Determine the (X, Y) coordinate at the center of the cell enclosing the given text.  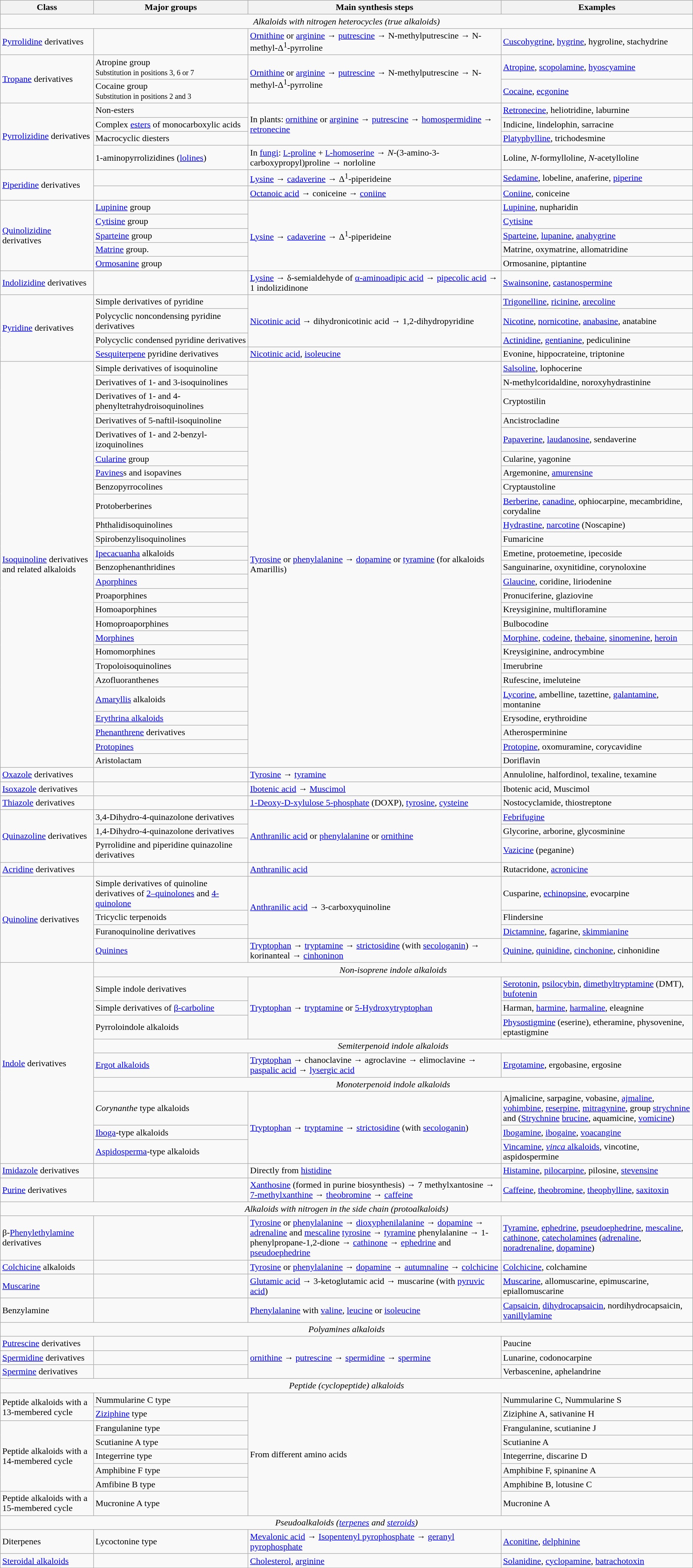
Harman, harmine, harmaline, eleagnine (597, 1008)
ornithine → putrescine → spermidine → spermine (375, 1357)
Simple derivatives of quinoline derivatives of 2–quinolones and 4-quinolone (171, 893)
Amaryllis alkaloids (171, 699)
Sparteine, lupanine, anahygrine (597, 236)
Lupinine, nupharidin (597, 207)
Nostocyclamide, thiostreptone (597, 803)
Erythrina alkaloids (171, 718)
Ergotamine, ergobasine, ergosine (597, 1065)
Bulbocodine (597, 624)
Xanthosine (formed in purine biosynthesis) → 7 methylxantosine → 7-methylxanthine → theobromine → caffeine (375, 1190)
Cocaine, ecgonine (597, 91)
Steroidal alkaloids (47, 1561)
Thiazole derivatives (47, 803)
Ibotenic acid, Muscimol (597, 789)
Spermine derivatives (47, 1372)
Flindersine (597, 917)
Atropine groupSubstitution in positions 3, 6 or 7 (171, 67)
Nummularine C type (171, 1400)
Berberine, canadine, ophiocarpine, mecambridine, corydaline (597, 506)
Emetine, protoemetine, ipecoside (597, 553)
Paviness and isopavines (171, 473)
Piperidine derivatives (47, 185)
Erysodine, erythroidine (597, 718)
Cryptaustoline (597, 487)
Indolizidine derivatives (47, 283)
Ormosanine, piptantine (597, 264)
1-Deoxy-D-xylulose 5-phosphate (DOXP), tyrosine, cysteine (375, 803)
Quinoline derivatives (47, 919)
Quinine, quinidine, cinchonine, cinhonidine (597, 950)
Caffeine, theobromine, theophylline, saxitoxin (597, 1190)
Pronuciferine, glaziovine (597, 595)
Complex esters of monocarboxylic acids (171, 124)
Quinolizidine derivatives (47, 235)
Febrifugine (597, 817)
Pyrrolizidine derivatives (47, 136)
Phenanthrene derivatives (171, 732)
Simple derivatives of pyridine (171, 302)
Derivatives of 1- and 2-benzyl-izoquinolines (171, 439)
Tryptophan → tryptamine → strictosidine (with secologanin) → korinanteal → cinhoninon (375, 950)
Nummularine C, Nummularine S (597, 1400)
Tricyclic terpenoids (171, 917)
Aconitine, delphinine (597, 1541)
Sedamine, lobeline, anaferine, piperine (597, 178)
Ipecacuanha alkaloids (171, 553)
Nicotinic acid → dihydronicotinic acid → 1,2-dihydropyridine (375, 321)
Muscarine, allomuscarine, epimuscarine, epiallomuscarine (597, 1286)
Rufescine, imeluteine (597, 680)
Tyramine, ephedrine, pseudoephedrine, mescaline, cathinone, catecholamines (adrenaline, noradrenaline, dopamine) (597, 1238)
Nicotine, nornicotine, anabasine, anatabine (597, 321)
Cularine group (171, 458)
Tryptophan → tryptamine or 5-Hydroxytryptophan (375, 1008)
Scutianine A type (171, 1442)
Indicine, lindelophin, sarracine (597, 124)
Salsoline, lophocerine (597, 368)
Hydrastine, narcotine (Noscapine) (597, 525)
Isoquinoline derivatives and related alkaloids (47, 564)
Cocaine group Substitution in positions 2 and 3 (171, 91)
Peptide alkaloids with a 13-membered cycle (47, 1407)
Vincamine, vinca alkaloids, vincotine, aspidospermine (597, 1152)
Peptide (cyclopeptide) alkaloids (346, 1386)
Atropine, scopolamine, hyoscyamine (597, 67)
Lupinine group (171, 207)
Physostigmine (eserine), etheramine, physovenine, eptastigmine (597, 1027)
Ormosanine group (171, 264)
Ziziphine type (171, 1414)
Derivatives of 5-naftil-isoquinoline (171, 420)
Scutianine A (597, 1442)
Peptide alkaloids with a 14-membered cycle (47, 1456)
Directly from histidine (375, 1171)
Protopines (171, 747)
Homomorphines (171, 652)
Tryptophan → chanoclavine → agroclavine → elimoclavine → paspalic acid → lysergic acid (375, 1065)
Platyphylline, trichodesmine (597, 139)
In fungi: L-proline + L-homoserine → N-(3-amino-3-carboxypropyl)proline → norloline (375, 158)
Trigonelline, ricinine, arecoline (597, 302)
Derivatives of 1- and 4-phenyltetrahydroisoquinolines (171, 401)
Non-isoprene indole alkaloids (393, 970)
Azofluoranthenes (171, 680)
Nicotinic acid, isoleucine (375, 354)
Coniine, coniceine (597, 193)
Macrocyclic diesters (171, 139)
Spermidine derivatives (47, 1358)
1-aminopyrrolizidines (lolines) (171, 158)
Furanoquinoline derivatives (171, 931)
Imerubrine (597, 666)
Tyrosine → tyramine (375, 775)
N-methylcoridaldine, noroxyhydrastinine (597, 382)
Kreysiginine, multifloramine (597, 610)
Pyridine derivatives (47, 328)
Anthranilic acid (375, 869)
Aristolactam (171, 761)
Cytisine group (171, 221)
Simple derivatives of β-carboline (171, 1008)
Lysine → δ-semialdehyde of α-aminoadipic acid → pipecolic acid → 1 indolizidinone (375, 283)
Verbascenine, aphelandrine (597, 1372)
Mucronine A type (171, 1504)
Annuloline, halfordinol, texaline, texamine (597, 775)
Mucronine A (597, 1504)
Benzopyrrocolines (171, 487)
Rutacridone, acronicine (597, 869)
Pseudoalkaloids (terpenes and steroids) (346, 1522)
Spirobenzylisoquinolines (171, 539)
Actinidine, gentianine, pediculinine (597, 340)
Atherosperminine (597, 732)
Tyrosine or phenylalanine → dopamine → autumnaline → colchicine (375, 1267)
Integerrine type (171, 1456)
Colchicine, colchamine (597, 1267)
Glaucine, coridine, liriodenine (597, 581)
Doriflavin (597, 761)
Protopine, oxomuramine, corycavidine (597, 747)
Quinazoline derivatives (47, 836)
Matrine group. (171, 250)
Major groups (171, 7)
Cusparine, echinopsine, evocarpine (597, 893)
Cuscohygrine, hygrine, hygroline, stachydrine (597, 42)
Pyrrolidine derivatives (47, 42)
Aporphines (171, 581)
Loline, N-formylloline, N-acetylloline (597, 158)
Pyrrolidine and piperidine quinazoline derivatives (171, 850)
Putrescine derivatives (47, 1343)
Frangulanine, scutianine J (597, 1428)
Corynanthe type alkaloids (171, 1108)
Cholesterol, arginine (375, 1561)
Lycorine, ambelline, tazettine, galantamine, montanine (597, 699)
Anthranilic acid → 3-carboxyquinoline (375, 907)
Ibotenic acid → Muscimol (375, 789)
Semiterpenoid indole alkaloids (393, 1046)
Imidazole derivatives (47, 1171)
Acridine derivatives (47, 869)
Pyrroloindole alkaloids (171, 1027)
Quinines (171, 950)
Polyamines alkaloids (346, 1329)
Kreysiginine, androcymbine (597, 652)
Peptide alkaloids with a 15-membered cycle (47, 1504)
Tropoloisoquinolines (171, 666)
Alkaloids with nitrogen in the side chain (protoalkaloids) (346, 1209)
Lunarine, codonocarpine (597, 1358)
Main synthesis steps (375, 7)
Tyrosine or phenylalanine → dopamine or tyramine (for alkaloids Amarillis) (375, 564)
Sanguinarine, oxynitidine, corynoloxine (597, 567)
In plants: ornithine or arginine → putrescine → homospermidine → retronecine (375, 124)
Homoproaporphines (171, 624)
Iboga-type alkaloids (171, 1132)
Octanoic acid → coniceine → coniine (375, 193)
Muscarine (47, 1286)
Amphibine B, lotusine C (597, 1484)
Derivatives of 1- and 3-isoquinolines (171, 382)
Lycoctonine type (171, 1541)
Tryptophan → tryptamine → strictosidine (with secologanin) (375, 1127)
Sesquiterpene pyridine derivatives (171, 354)
Ergot alkaloids (171, 1065)
Phenylalanine with valine, leucine or isoleucine (375, 1310)
Indole derivatives (47, 1063)
Simple indole derivatives (171, 989)
Simple derivatives of isoquinoline (171, 368)
Glycorine, arborine, glycosminine (597, 831)
3,4-Dihydro-4-quinazolone derivatives (171, 817)
Proaporphines (171, 595)
Swainsonine, castanospermine (597, 283)
Ziziphine A, sativanine H (597, 1414)
Morphines (171, 638)
Amfibine B type (171, 1484)
Integerrine, discarine D (597, 1456)
Non-esters (171, 110)
Fumaricine (597, 539)
Colchicine alkaloids (47, 1267)
Benzophenanthridines (171, 567)
Purine derivatives (47, 1190)
Amphibine F, spinanine A (597, 1470)
Polycyclic condensed pyridine derivatives (171, 340)
Aspidosperma-type alkaloids (171, 1152)
Glutamic acid → 3-ketoglutamic acid → muscarine (with pyruvic acid) (375, 1286)
Alkaloids with nitrogen heterocycles (true alkaloids) (346, 21)
Protoberberines (171, 506)
Cryptostilin (597, 401)
Frangulanine type (171, 1428)
Oxazole derivatives (47, 775)
Morphine, codeine, thebaine, sinomenine, heroin (597, 638)
Anthranilic acid or phenylalanine or ornithine (375, 836)
Cytisine (597, 221)
Histamine, pilocarpine, pilosine, stevensine (597, 1171)
Paucine (597, 1343)
β-Phenylethylamine derivatives (47, 1238)
Retronecine, heliotridine, laburnine (597, 110)
Vazicine (peganine) (597, 850)
Matrine, oxymatrine, allomatridine (597, 250)
Serotonin, psilocybin, dimethyltryptamine (DMT), bufotenin (597, 989)
Sparteine group (171, 236)
Cularine, yagonine (597, 458)
Evonine, hippocrateine, triptonine (597, 354)
Benzylamine (47, 1310)
Ajmalicine, sarpagine, vobasine, ajmaline, yohimbine, reserpine, mitragynine, group strychnine and (Strychnine brucine, aquamicine, vomicine) (597, 1108)
Class (47, 7)
Amphibine F type (171, 1470)
Argemonine, amurensine (597, 473)
Ibogamine, ibogaine, voacangine (597, 1132)
Papaverine, laudanosine, sendaverine (597, 439)
Phthalidisoquinolines (171, 525)
Solanidine, cyclopamine, batrachotoxin (597, 1561)
Diterpenes (47, 1541)
Ancistrocladine (597, 420)
Polycyclic noncondensing pyridine derivatives (171, 321)
Examples (597, 7)
Dictamnine, fagarine, skimmianine (597, 931)
Mevalonic acid → Isopentenyl pyrophosphate → geranyl pyrophosphate (375, 1541)
1,4-Dihydro-4-quinazolone derivatives (171, 831)
Isoxazole derivatives (47, 789)
Capsaicin, dihydrocapsaicin, nordihydrocapsaicin, vanillylamine (597, 1310)
Tropane derivatives (47, 79)
From different amino acids (375, 1454)
Monoterpenoid indole alkaloids (393, 1084)
Homoaporphines (171, 610)
